For the text-containing cell, return its midpoint in (X, Y) coordinate format. 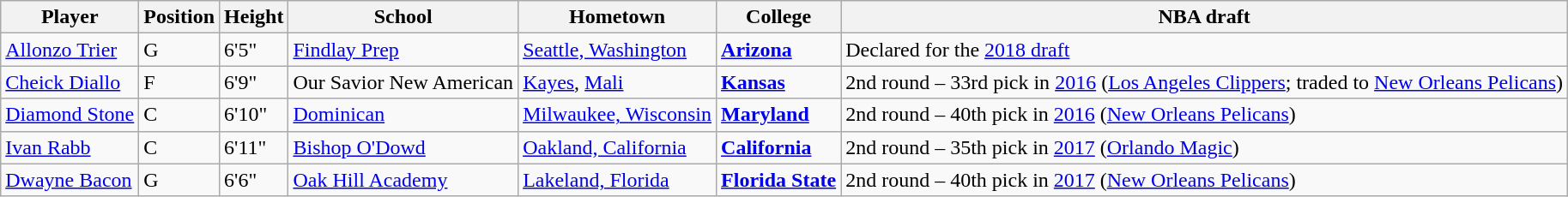
F (179, 82)
Oak Hill Academy (403, 180)
Dominican (403, 115)
Findlay Prep (403, 50)
6'5" (254, 50)
6'6" (254, 180)
Dwayne Bacon (70, 180)
Oakland, California (618, 147)
Milwaukee, Wisconsin (618, 115)
Maryland (779, 115)
6'9" (254, 82)
6'10" (254, 115)
2nd round – 35th pick in 2017 (Orlando Magic) (1205, 147)
Cheick Diallo (70, 82)
Diamond Stone (70, 115)
Bishop O'Dowd (403, 147)
2nd round – 40th pick in 2017 (New Orleans Pelicans) (1205, 180)
Our Savior New American (403, 82)
Hometown (618, 17)
Allonzo Trier (70, 50)
Declared for the 2018 draft (1205, 50)
2nd round – 33rd pick in 2016 (Los Angeles Clippers; traded to New Orleans Pelicans) (1205, 82)
Kayes, Mali (618, 82)
School (403, 17)
Florida State (779, 180)
Player (70, 17)
California (779, 147)
Arizona (779, 50)
Position (179, 17)
2nd round – 40th pick in 2016 (New Orleans Pelicans) (1205, 115)
Seattle, Washington (618, 50)
Lakeland, Florida (618, 180)
Height (254, 17)
Kansas (779, 82)
6'11" (254, 147)
NBA draft (1205, 17)
College (779, 17)
Ivan Rabb (70, 147)
